Determine the [x, y] coordinate at the center of the cell enclosing the given text.  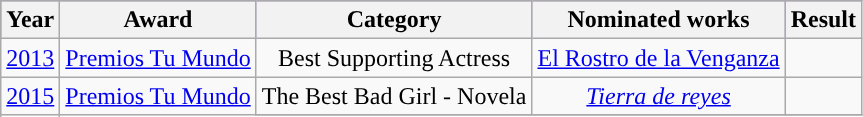
Award [158, 20]
El Rostro de la Venganza [658, 58]
2013 [30, 58]
Tierra de reyes [658, 96]
2015 [30, 96]
The Best Bad Girl - Novela [394, 96]
Result [823, 20]
Best Supporting Actress [394, 58]
Year [30, 20]
Nominated works [658, 20]
Category [394, 20]
